Extract the [x, y] coordinate from the center of the cell holding the provided text.  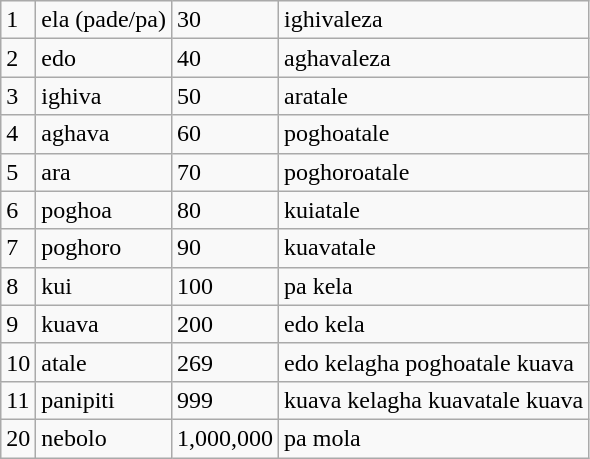
5 [18, 172]
2 [18, 58]
30 [224, 20]
aratale [434, 96]
100 [224, 286]
aghavaleza [434, 58]
40 [224, 58]
11 [18, 400]
200 [224, 324]
1,000,000 [224, 438]
edo kelagha poghoatale kuava [434, 362]
80 [224, 210]
kuiatale [434, 210]
70 [224, 172]
kuavatale [434, 248]
7 [18, 248]
ighivaleza [434, 20]
8 [18, 286]
kui [104, 286]
pa kela [434, 286]
1 [18, 20]
9 [18, 324]
ela (pade/pa) [104, 20]
4 [18, 134]
kuava [104, 324]
poghoatale [434, 134]
edo [104, 58]
50 [224, 96]
6 [18, 210]
edo kela [434, 324]
nebolo [104, 438]
60 [224, 134]
10 [18, 362]
poghoroatale [434, 172]
ara [104, 172]
999 [224, 400]
aghava [104, 134]
ighiva [104, 96]
panipiti [104, 400]
atale [104, 362]
poghoa [104, 210]
3 [18, 96]
kuava kelagha kuavatale kuava [434, 400]
90 [224, 248]
pa mola [434, 438]
20 [18, 438]
poghoro [104, 248]
269 [224, 362]
